Output the [x, y] coordinate of the center of the cell containing the given text.  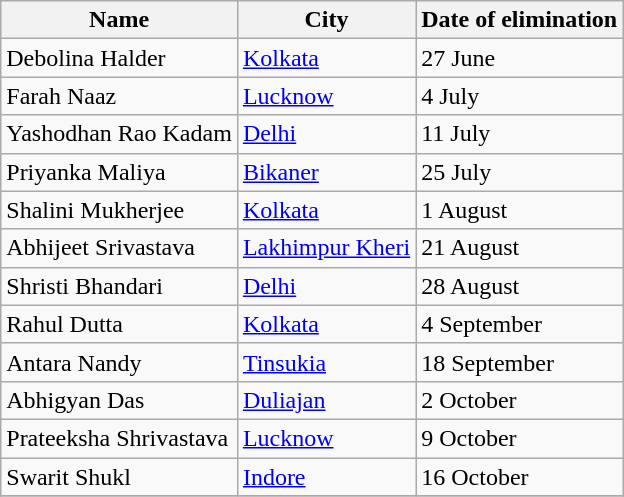
21 August [520, 248]
2 October [520, 400]
16 October [520, 477]
Rahul Dutta [120, 324]
Duliajan [326, 400]
25 July [520, 172]
11 July [520, 134]
4 September [520, 324]
Name [120, 20]
Abhigyan Das [120, 400]
Priyanka Maliya [120, 172]
Yashodhan Rao Kadam [120, 134]
Indore [326, 477]
City [326, 20]
Abhijeet Srivastava [120, 248]
Bikaner [326, 172]
9 October [520, 438]
Shristi Bhandari [120, 286]
Prateeksha Shrivastava [120, 438]
Swarit Shukl [120, 477]
Antara Nandy [120, 362]
1 August [520, 210]
Lakhimpur Kheri [326, 248]
Shalini Mukherjee [120, 210]
Tinsukia [326, 362]
28 August [520, 286]
4 July [520, 96]
27 June [520, 58]
Farah Naaz [120, 96]
18 September [520, 362]
Debolina Halder [120, 58]
Date of elimination [520, 20]
